Determine the (X, Y) coordinate at the center of the cell enclosing the given text.  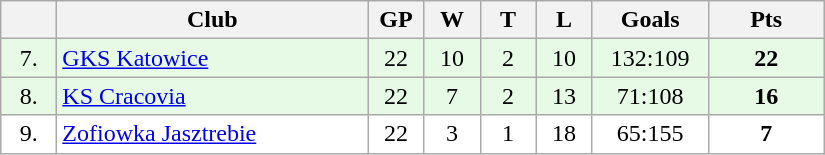
132:109 (650, 58)
Club (212, 20)
GP (396, 20)
8. (29, 96)
7. (29, 58)
L (564, 20)
3 (452, 134)
9. (29, 134)
1 (508, 134)
16 (766, 96)
18 (564, 134)
71:108 (650, 96)
KS Cracovia (212, 96)
65:155 (650, 134)
Goals (650, 20)
13 (564, 96)
T (508, 20)
Zofiowka Jasztrebie (212, 134)
Pts (766, 20)
W (452, 20)
GKS Katowice (212, 58)
